Detect which cell encompasses the target text, then output its [x, y] center coordinate. 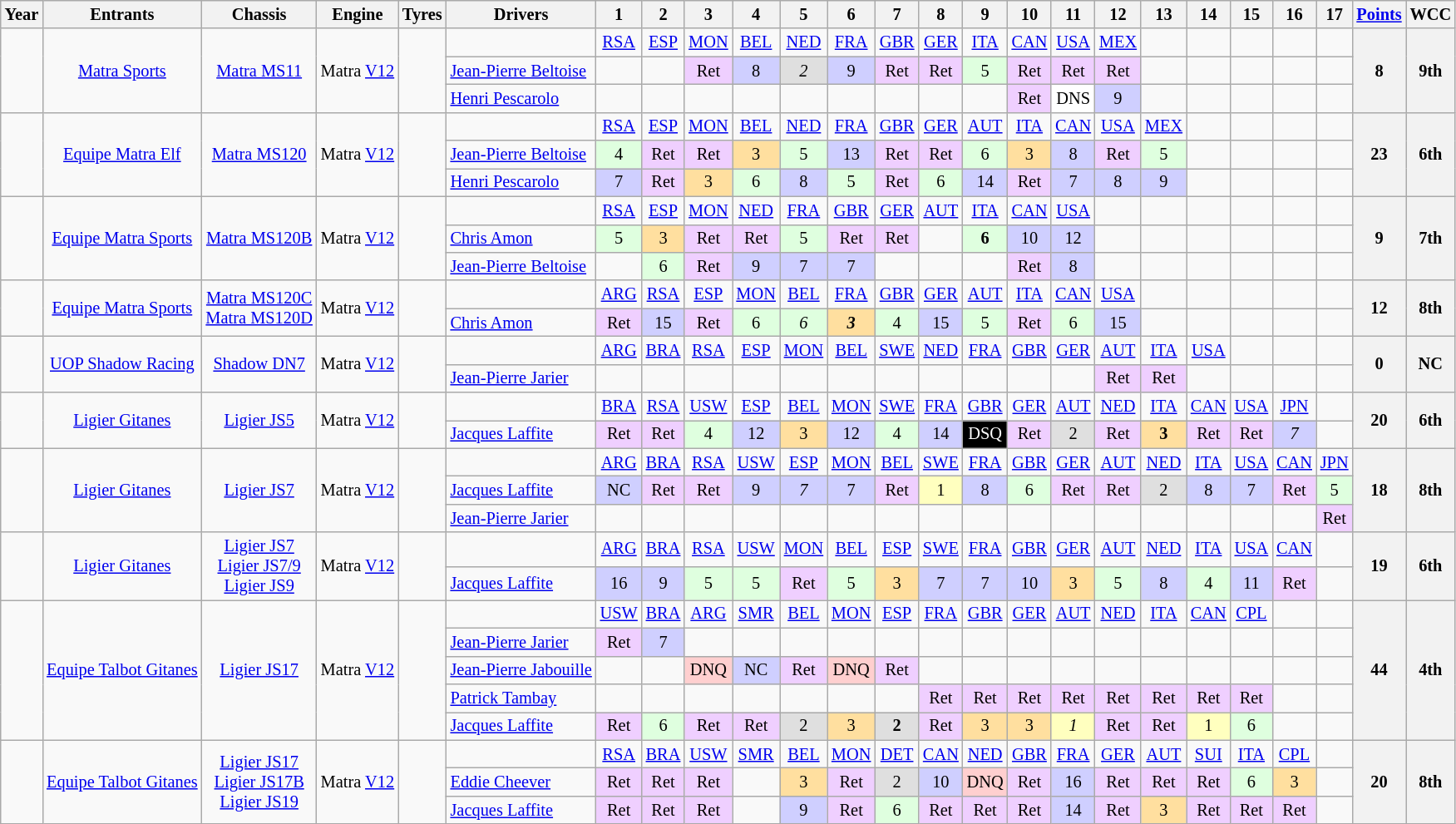
Chassis [259, 14]
Points [1379, 14]
Matra MS120CMatra MS120D [259, 308]
4th [1431, 669]
18 [1379, 491]
Matra MS120 [259, 155]
Entrants [121, 14]
Year [22, 14]
DNS [1073, 98]
Jean-Pierre Jabouille [521, 670]
23 [1379, 155]
UOP Shadow Racing [121, 364]
9th [1431, 70]
WCC [1431, 14]
Ligier JS17 [259, 669]
Ligier JS7Ligier JS7/9Ligier JS9 [259, 566]
17 [1335, 14]
SUI [1209, 754]
Tyres [422, 14]
Shadow DN7 [259, 364]
Ligier JS5 [259, 421]
0 [1379, 364]
Engine [358, 14]
7th [1431, 238]
DSQ [985, 434]
19 [1379, 566]
DET [896, 754]
44 [1379, 669]
Drivers [521, 14]
Matra Sports [121, 70]
Ligier JS7 [259, 491]
Ligier JS17Ligier JS17BLigier JS19 [259, 782]
Matra MS11 [259, 70]
Equipe Matra Elf [121, 155]
Eddie Cheever [521, 782]
Patrick Tambay [521, 698]
Matra MS120B [259, 238]
